Return the (x, y) coordinate for the center point of the cell that contains the specified text.  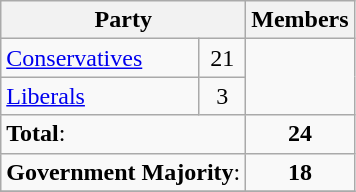
Liberals (100, 96)
18 (300, 172)
3 (222, 96)
Party (124, 20)
24 (300, 134)
Conservatives (100, 58)
Members (300, 20)
Government Majority: (124, 172)
Total: (124, 134)
21 (222, 58)
